Provide the [x, y] coordinate of the cell's center where the given text is located.  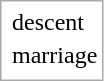
marriage [54, 55]
descent [54, 23]
